For the text-containing cell, return its midpoint in [X, Y] coordinate format. 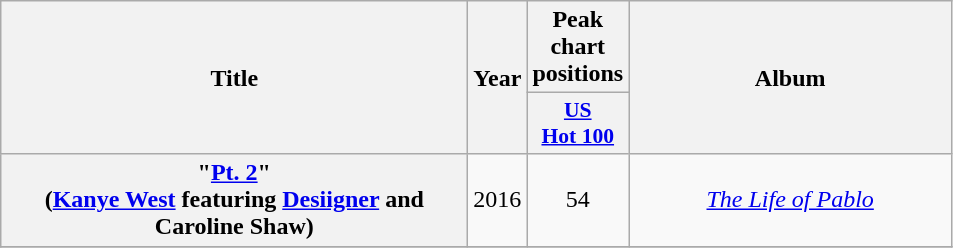
54 [578, 200]
The Life of Pablo [790, 200]
Year [498, 78]
Title [234, 78]
Peak chart positions [578, 47]
2016 [498, 200]
USHot 100 [578, 124]
Album [790, 78]
"Pt. 2"(Kanye West featuring Desiigner and Caroline Shaw) [234, 200]
